Identify which cell holds the provided text, then report its (X, Y) central coordinate. 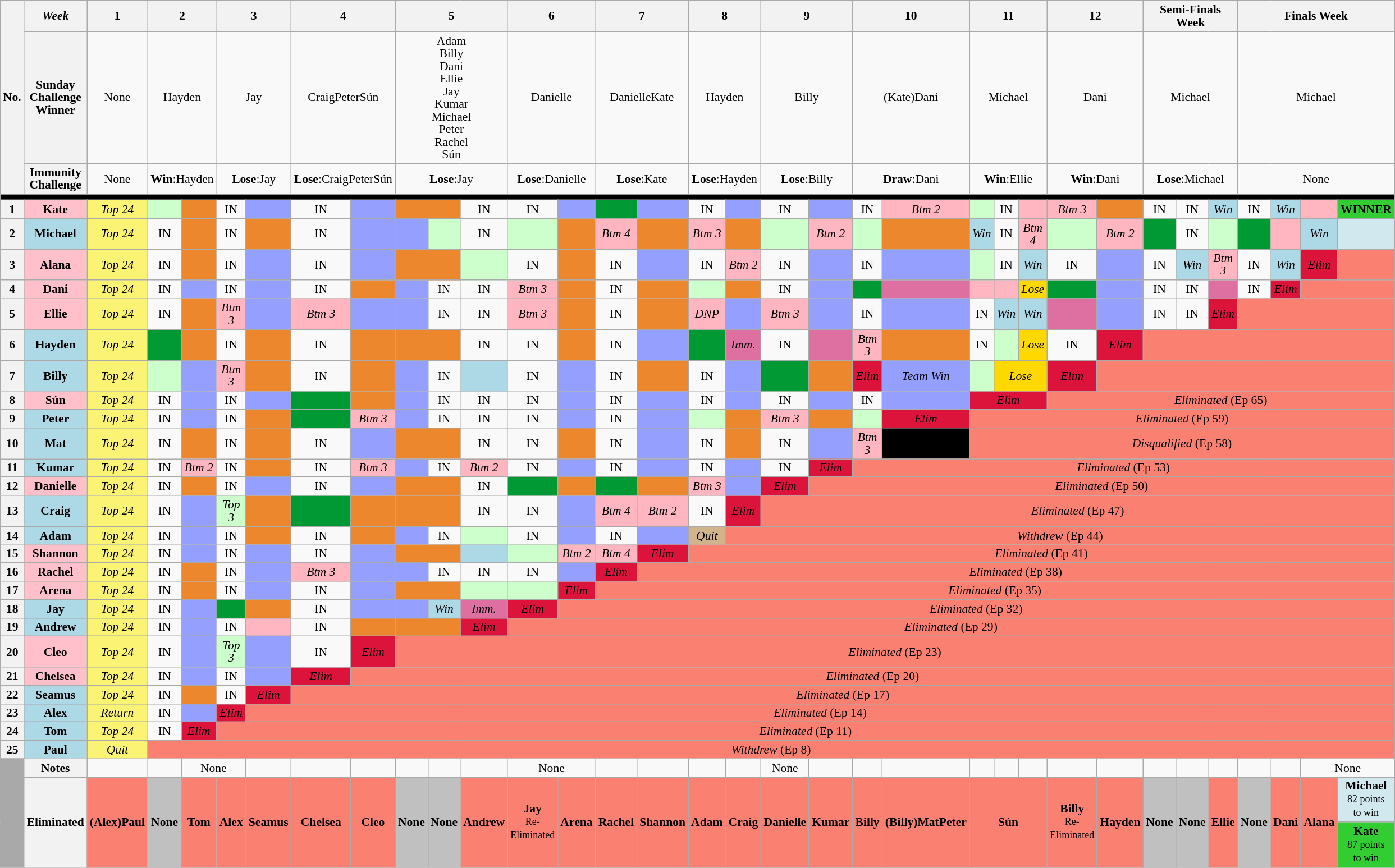
DNP (707, 314)
DanielleKate (642, 98)
Withdrew (Ep 8) (771, 750)
Withdrew (Ep 44) (1060, 535)
AdamBillyDaniEllieJayKumarMichaelPeterRachelSún (451, 98)
Week (56, 16)
Semi-Finals Week (1190, 16)
Eliminated (Ep 29) (951, 627)
Eliminated (Ep 23) (895, 652)
Lose:Michael (1190, 178)
Notes (56, 768)
Disqualified (Ep 58) (1182, 443)
25 (12, 750)
Team Win (926, 376)
(Billy)MatPeter (926, 823)
17 (12, 590)
16 (12, 572)
Eliminated (Ep 32) (976, 609)
Paul (56, 750)
Eliminated (Ep 65) (1220, 401)
Draw:Dani (911, 178)
21 (12, 677)
Win:Ellie (1008, 178)
Eliminated (56, 823)
WINNER (1366, 210)
ImmunityChallenge (56, 178)
Lose:Kate (642, 178)
Return (117, 713)
Michael82 pointsto win (1366, 800)
20 (12, 652)
No. (12, 98)
Eliminated (Ep 53) (1123, 468)
Lose:Hayden (724, 178)
14 (12, 535)
24 (12, 732)
Eliminated (Ep 59) (1182, 419)
Eliminated (Ep 14) (820, 713)
Kate (56, 210)
22 (12, 695)
Lose:Billy (806, 178)
Eliminated (Ep 38) (1016, 572)
Lose:Danielle (551, 178)
Lose:CraigPeterSún (344, 178)
Win:Hayden (182, 178)
CraigPeterSún (344, 98)
Eliminated (Ep 17) (843, 695)
BillyRe-Eliminated (1072, 823)
Kate87 pointsto win (1366, 845)
19 (12, 627)
15 (12, 554)
JayRe-Eliminated (532, 823)
23 (12, 713)
Win:Dani (1095, 178)
Eliminated (Ep 50) (1101, 487)
Mat (56, 443)
13 (12, 511)
Eliminated (Ep 35) (995, 590)
Eliminated (Ep 20) (872, 677)
18 (12, 609)
Eliminated (Ep 41) (1041, 554)
Finals Week (1316, 16)
Peter (56, 419)
Eliminated (Ep 11) (806, 732)
(Alex)Paul (117, 823)
SundayChallengeWinner (56, 98)
Eliminated (Ep 47) (1078, 511)
(Kate)Dani (911, 98)
